Search for the cell housing the specified text and yield its (x, y) center coordinate. 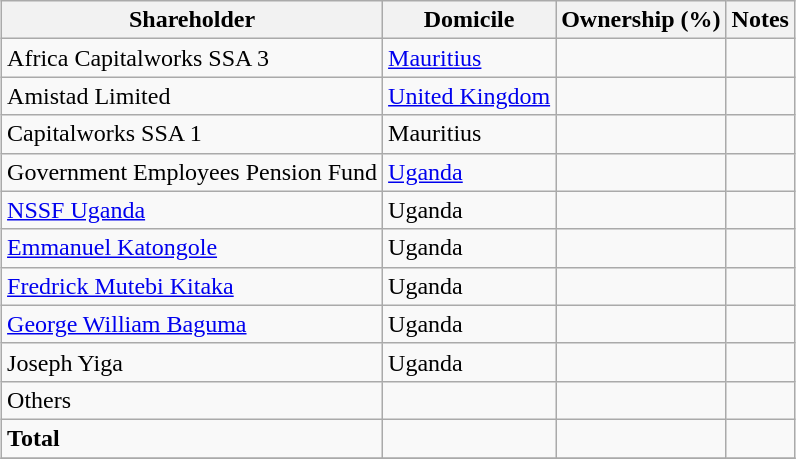
Ownership (%) (641, 20)
Africa Capitalworks SSA 3 (192, 58)
Domicile (470, 20)
Shareholder (192, 20)
Emmanuel Katongole (192, 248)
George William Baguma (192, 324)
United Kingdom (470, 96)
Total (192, 438)
Joseph Yiga (192, 362)
Amistad Limited (192, 96)
NSSF Uganda (192, 210)
Fredrick Mutebi Kitaka (192, 286)
Notes (760, 20)
Capitalworks SSA 1 (192, 134)
Government Employees Pension Fund (192, 172)
Others (192, 400)
